Search for the cell housing the specified text and yield its (x, y) center coordinate. 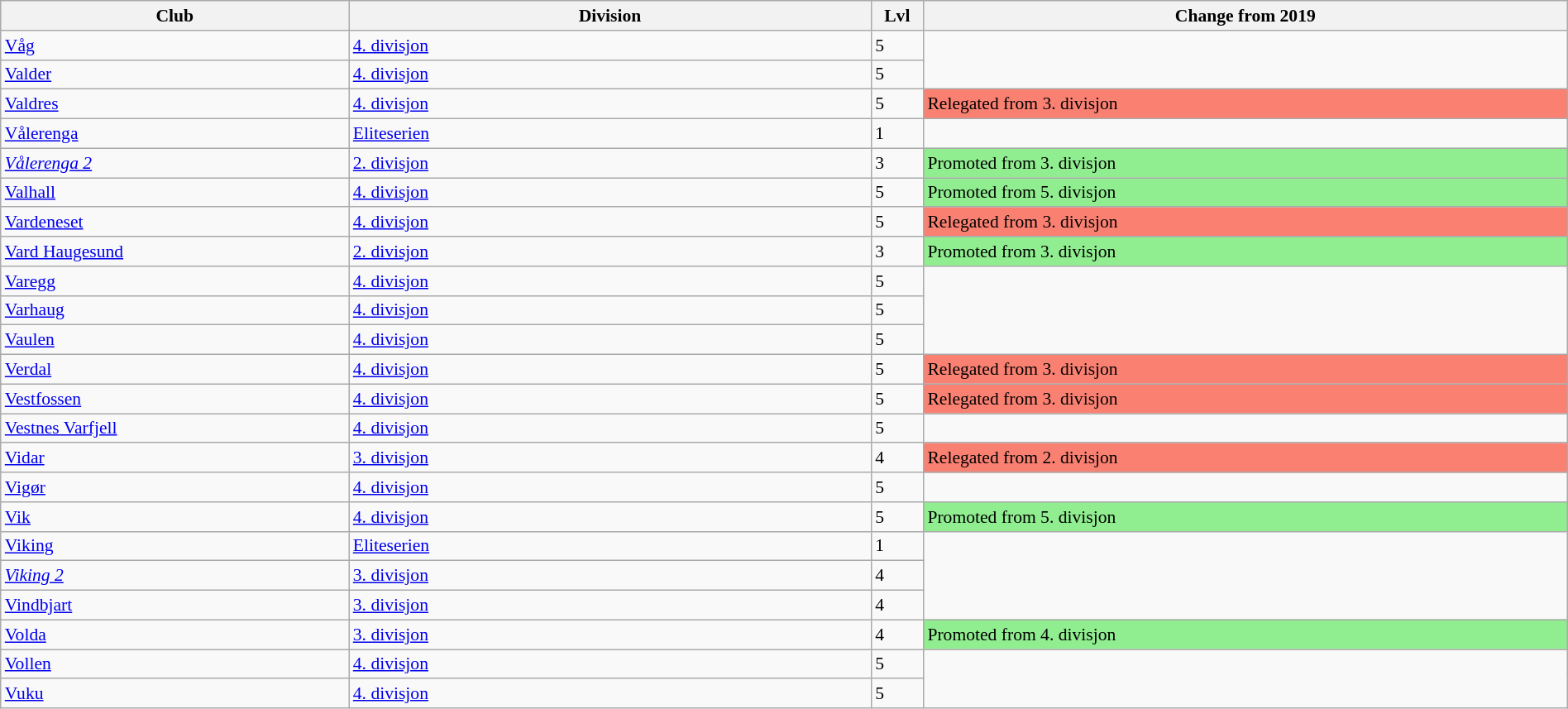
Vigør (175, 487)
Vidar (175, 458)
Valhall (175, 193)
Valder (175, 74)
Promoted from 4. divisjon (1245, 635)
Vard Haugesund (175, 252)
Vardeneset (175, 223)
Viking (175, 546)
Valdres (175, 104)
Club (175, 16)
Viking 2 (175, 576)
Varhaug (175, 310)
Verdal (175, 370)
Varegg (175, 281)
Change from 2019 (1245, 16)
Vik (175, 517)
Vaulen (175, 340)
Vindbjart (175, 606)
Vuku (175, 694)
Våg (175, 46)
Lvl (896, 16)
Vollen (175, 664)
Division (610, 16)
Vålerenga (175, 134)
Vålerenga 2 (175, 163)
Relegated from 2. divisjon (1245, 458)
Vestfossen (175, 399)
Vestnes Varfjell (175, 429)
Volda (175, 635)
